Locate the cell with the specified text and output its [X, Y] center coordinate. 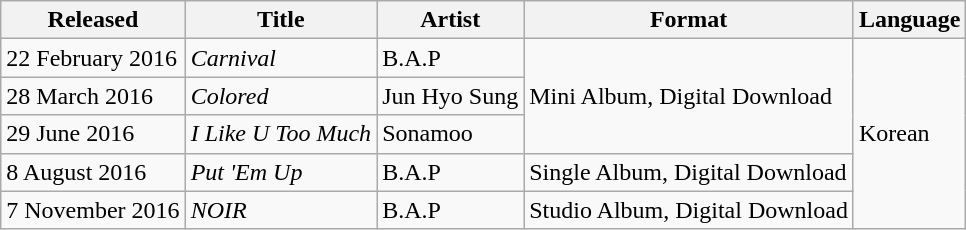
28 March 2016 [93, 96]
Colored [281, 96]
8 August 2016 [93, 172]
Artist [450, 20]
Mini Album, Digital Download [689, 96]
22 February 2016 [93, 58]
Carnival [281, 58]
Language [909, 20]
Single Album, Digital Download [689, 172]
Studio Album, Digital Download [689, 210]
Sonamoo [450, 134]
Korean [909, 134]
Format [689, 20]
Put 'Em Up [281, 172]
I Like U Too Much [281, 134]
Released [93, 20]
29 June 2016 [93, 134]
NOIR [281, 210]
Jun Hyo Sung [450, 96]
Title [281, 20]
7 November 2016 [93, 210]
